Capture the cell that displays the provided text and extract its (x, y) central coordinate. 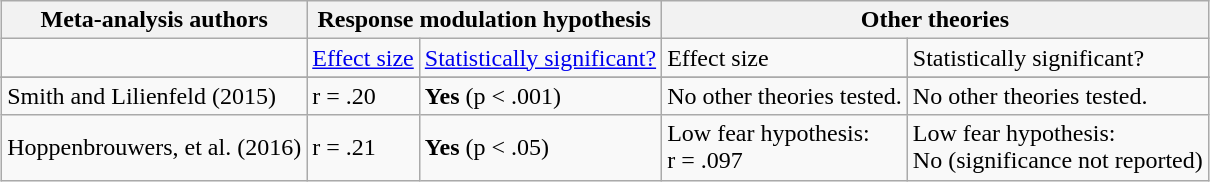
r = .21 (364, 148)
r = .20 (364, 96)
Meta-analysis authors (154, 20)
Other theories (936, 20)
Response modulation hypothesis (484, 20)
Yes (p < .05) (540, 148)
Low fear hypothesis: r = .097 (785, 148)
Low fear hypothesis: No (significance not reported) (1058, 148)
Smith and Lilienfeld (2015) (154, 96)
Yes (p < .001) (540, 96)
Hoppenbrouwers, et al. (2016) (154, 148)
